Search for the cell housing the specified text and yield its [X, Y] center coordinate. 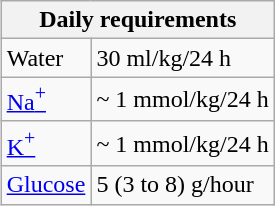
Daily requirements [138, 20]
Glucose [46, 185]
30 ml/kg/24 h [182, 58]
Na+ [46, 100]
Water [46, 58]
K+ [46, 144]
5 (3 to 8) g/hour [182, 185]
